Locate the cell with the specified text and output its [X, Y] center coordinate. 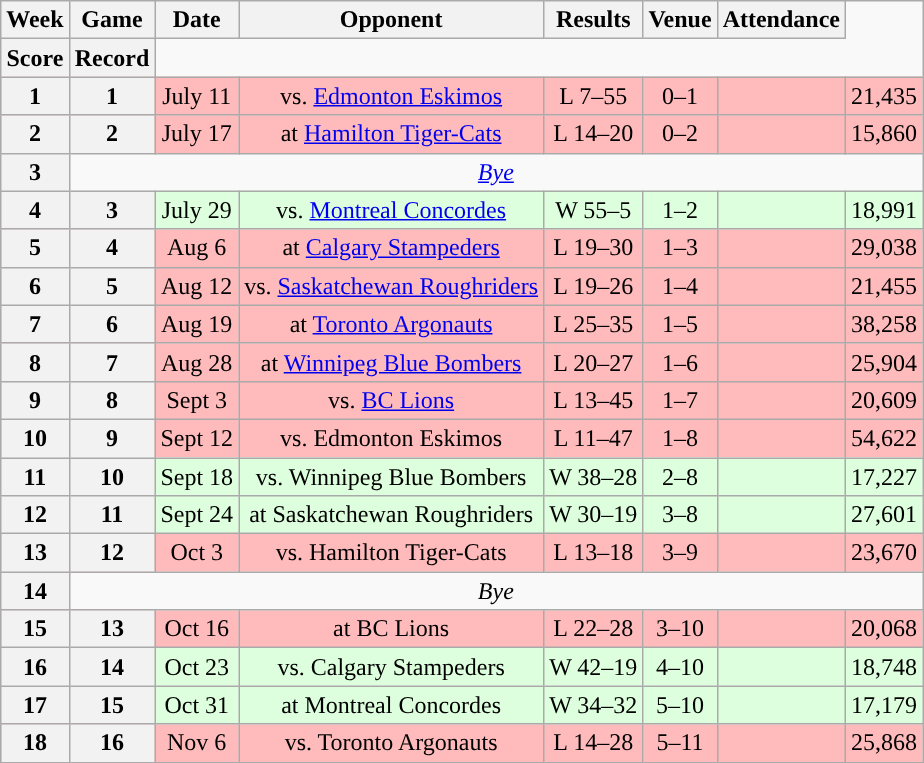
25,904 [884, 362]
at BC Lions [392, 629]
Nov 6 [197, 743]
1–6 [680, 362]
Sept 12 [197, 438]
Sept 18 [197, 477]
1–7 [680, 400]
L 14–28 [594, 743]
25,868 [884, 743]
L 14–20 [594, 134]
Opponent [392, 20]
18,991 [884, 210]
20,609 [884, 400]
W 30–19 [594, 515]
L 7–55 [594, 96]
Oct 16 [197, 629]
Date [197, 20]
at Calgary Stampeders [392, 248]
vs. BC Lions [392, 400]
17 [35, 705]
L 19–26 [594, 286]
17,227 [884, 477]
L 13–45 [594, 400]
0–2 [680, 134]
L 20–27 [594, 362]
July 11 [197, 96]
5–10 [680, 705]
20,068 [884, 629]
29,038 [884, 248]
July 17 [197, 134]
23,670 [884, 553]
18,748 [884, 667]
3–8 [680, 515]
15,860 [884, 134]
at Montreal Concordes [392, 705]
W 55–5 [594, 210]
Oct 3 [197, 553]
Score [35, 58]
vs. Montreal Concordes [392, 210]
W 42–19 [594, 667]
54,622 [884, 438]
38,258 [884, 324]
L 11–47 [594, 438]
at Toronto Argonauts [392, 324]
July 29 [197, 210]
Aug 28 [197, 362]
4–10 [680, 667]
3–10 [680, 629]
1–3 [680, 248]
1–4 [680, 286]
vs. Winnipeg Blue Bombers [392, 477]
Attendance [781, 20]
vs. Toronto Argonauts [392, 743]
27,601 [884, 515]
L 25–35 [594, 324]
Aug 6 [197, 248]
W 34–32 [594, 705]
21,435 [884, 96]
1–5 [680, 324]
vs. Hamilton Tiger-Cats [392, 553]
Venue [680, 20]
5–11 [680, 743]
18 [35, 743]
at Winnipeg Blue Bombers [392, 362]
1–8 [680, 438]
at Saskatchewan Roughriders [392, 515]
3–9 [680, 553]
Oct 31 [197, 705]
vs. Saskatchewan Roughriders [392, 286]
Week [35, 20]
Aug 12 [197, 286]
W 38–28 [594, 477]
L 22–28 [594, 629]
2–8 [680, 477]
Record [112, 58]
Oct 23 [197, 667]
L 19–30 [594, 248]
21,455 [884, 286]
0–1 [680, 96]
Sept 3 [197, 400]
at Hamilton Tiger-Cats [392, 134]
vs. Calgary Stampeders [392, 667]
17,179 [884, 705]
L 13–18 [594, 553]
1–2 [680, 210]
Aug 19 [197, 324]
Results [594, 20]
Game [112, 20]
Sept 24 [197, 515]
